Detect which cell encompasses the target text, then output its [x, y] center coordinate. 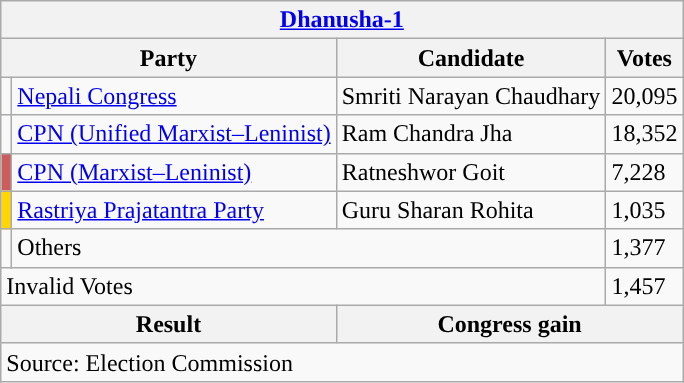
1,035 [644, 210]
CPN (Unified Marxist–Leninist) [174, 134]
Candidate [471, 58]
CPN (Marxist–Leninist) [174, 172]
Ram Chandra Jha [471, 134]
Source: Election Commission [342, 362]
Party [168, 58]
Smriti Narayan Chaudhary [471, 96]
Votes [644, 58]
Ratneshwor Goit [471, 172]
20,095 [644, 96]
Rastriya Prajatantra Party [174, 210]
Congress gain [510, 324]
1,457 [644, 286]
Guru Sharan Rohita [471, 210]
Others [309, 248]
Invalid Votes [304, 286]
Result [168, 324]
Dhanusha-1 [342, 20]
Nepali Congress [174, 96]
1,377 [644, 248]
7,228 [644, 172]
18,352 [644, 134]
